Output the [x, y] coordinate of the center of the cell containing the given text.  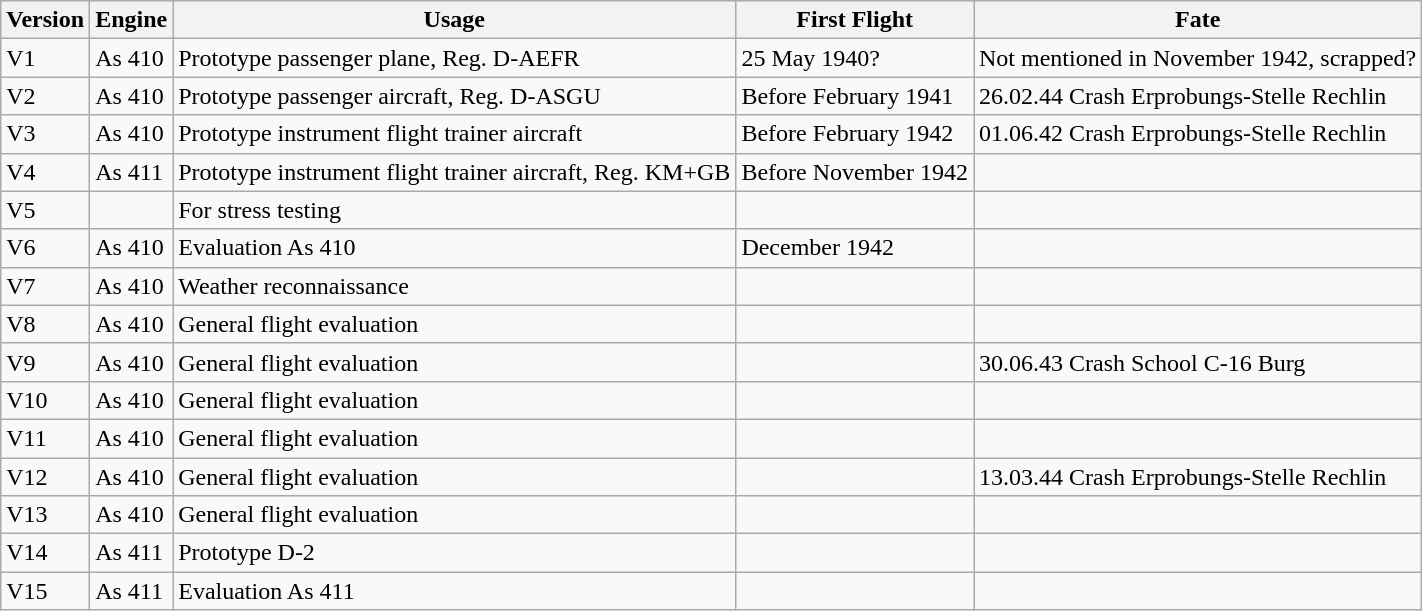
V14 [46, 553]
01.06.42 Crash Erprobungs-Stelle Rechlin [1198, 134]
Prototype D-2 [454, 553]
V15 [46, 591]
V3 [46, 134]
V5 [46, 210]
Prototype instrument flight trainer aircraft, Reg. KM+GB [454, 172]
V2 [46, 96]
Prototype instrument flight trainer aircraft [454, 134]
V7 [46, 286]
V12 [46, 477]
26.02.44 Crash Erprobungs-Stelle Rechlin [1198, 96]
Weather reconnaissance [454, 286]
Before February 1942 [855, 134]
Prototype passenger plane, Reg. D-AEFR [454, 58]
Version [46, 20]
V11 [46, 438]
Evaluation As 410 [454, 248]
Fate [1198, 20]
Prototype passenger aircraft, Reg. D-ASGU [454, 96]
V13 [46, 515]
V6 [46, 248]
V10 [46, 400]
V4 [46, 172]
Before November 1942 [855, 172]
V9 [46, 362]
Evaluation As 411 [454, 591]
Engine [132, 20]
December 1942 [855, 248]
First Flight [855, 20]
13.03.44 Crash Erprobungs-Stelle Rechlin [1198, 477]
Not mentioned in November 1942, scrapped? [1198, 58]
V8 [46, 324]
30.06.43 Crash School C-16 Burg [1198, 362]
Usage [454, 20]
V1 [46, 58]
Before February 1941 [855, 96]
For stress testing [454, 210]
25 May 1940? [855, 58]
